Identify which cell holds the provided text, then report its (X, Y) central coordinate. 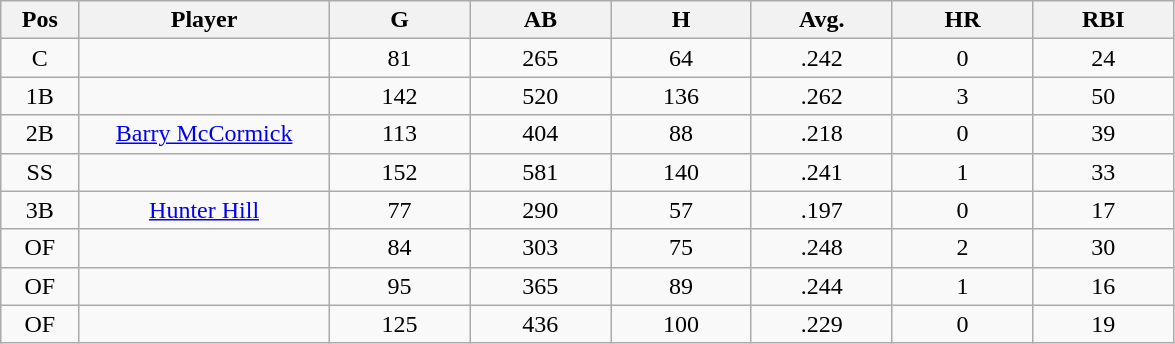
.218 (822, 134)
64 (682, 58)
265 (540, 58)
365 (540, 286)
140 (682, 172)
17 (1104, 210)
30 (1104, 248)
19 (1104, 324)
24 (1104, 58)
303 (540, 248)
AB (540, 20)
125 (400, 324)
.242 (822, 58)
Avg. (822, 20)
Player (204, 20)
3 (962, 96)
3B (40, 210)
436 (540, 324)
581 (540, 172)
50 (1104, 96)
39 (1104, 134)
G (400, 20)
Barry McCormick (204, 134)
.197 (822, 210)
100 (682, 324)
290 (540, 210)
142 (400, 96)
.248 (822, 248)
.244 (822, 286)
H (682, 20)
HR (962, 20)
136 (682, 96)
.241 (822, 172)
.262 (822, 96)
1B (40, 96)
75 (682, 248)
C (40, 58)
2 (962, 248)
88 (682, 134)
95 (400, 286)
404 (540, 134)
520 (540, 96)
SS (40, 172)
113 (400, 134)
152 (400, 172)
RBI (1104, 20)
Pos (40, 20)
16 (1104, 286)
57 (682, 210)
.229 (822, 324)
2B (40, 134)
Hunter Hill (204, 210)
81 (400, 58)
89 (682, 286)
33 (1104, 172)
77 (400, 210)
84 (400, 248)
